Return [x, y] of the center of cell containing provided text 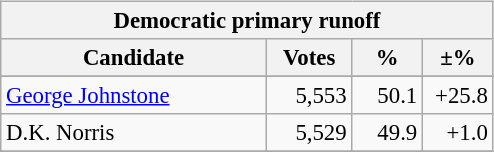
+25.8 [458, 96]
5,553 [309, 96]
±% [458, 58]
+1.0 [458, 133]
50.1 [388, 96]
George Johnstone [134, 96]
D.K. Norris [134, 133]
Democratic primary runoff [247, 21]
% [388, 58]
5,529 [309, 133]
49.9 [388, 133]
Candidate [134, 58]
Votes [309, 58]
